Output the (X, Y) coordinate of the center of the cell containing the given text.  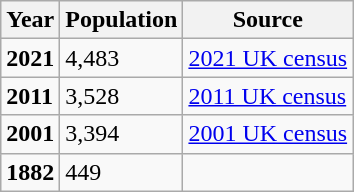
2011 UK census (268, 96)
449 (122, 172)
2001 (30, 134)
3,528 (122, 96)
4,483 (122, 58)
2001 UK census (268, 134)
Source (268, 20)
3,394 (122, 134)
2011 (30, 96)
Year (30, 20)
2021 (30, 58)
Population (122, 20)
2021 UK census (268, 58)
1882 (30, 172)
